Return the (X, Y) coordinate for the center point of the cell that contains the specified text.  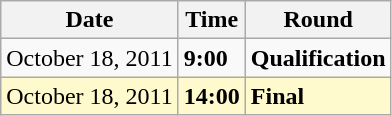
Round (318, 20)
Final (318, 96)
Date (90, 20)
Qualification (318, 58)
Time (212, 20)
9:00 (212, 58)
14:00 (212, 96)
